Scan for the cell matching the given text and deliver its [x, y] coordinate at center. 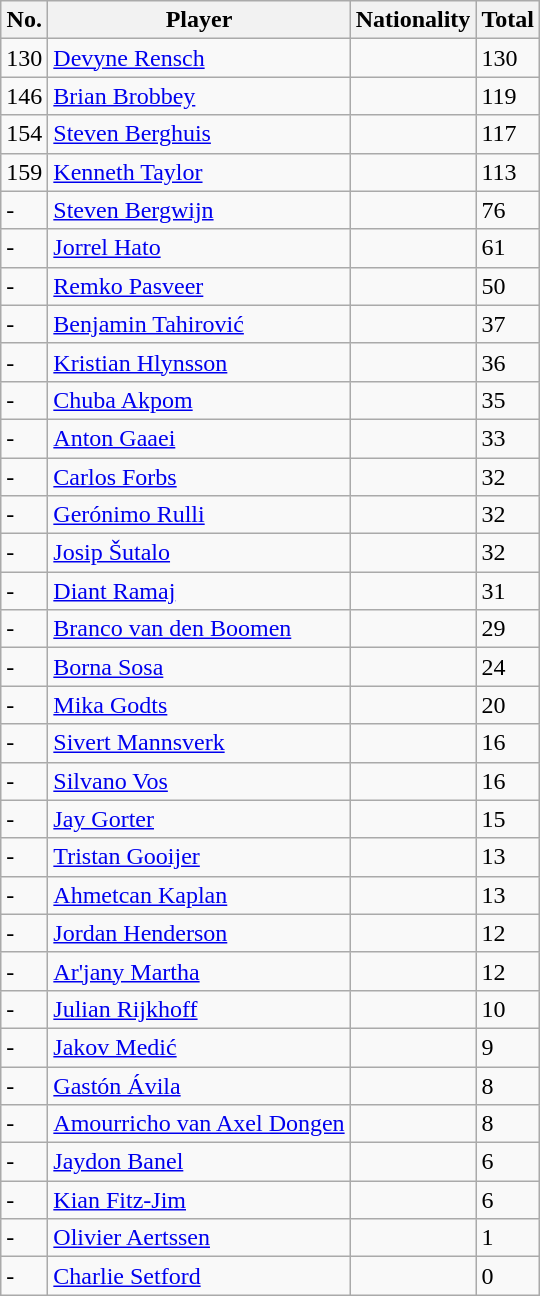
9 [508, 1047]
Silvano Vos [199, 781]
Josip Šutalo [199, 553]
Gerónimo Rulli [199, 515]
Gastón Ávila [199, 1085]
33 [508, 438]
Steven Berghuis [199, 134]
Devyne Rensch [199, 58]
119 [508, 96]
Borna Sosa [199, 667]
Branco van den Boomen [199, 629]
Kristian Hlynsson [199, 362]
20 [508, 705]
29 [508, 629]
35 [508, 400]
31 [508, 591]
Chuba Akpom [199, 400]
Jay Gorter [199, 819]
154 [24, 134]
0 [508, 1276]
Amourricho van Axel Dongen [199, 1124]
Sivert Mannsverk [199, 743]
Benjamin Tahirović [199, 324]
Charlie Setford [199, 1276]
Jaydon Banel [199, 1162]
10 [508, 1009]
50 [508, 286]
No. [24, 20]
61 [508, 248]
15 [508, 819]
Diant Ramaj [199, 591]
Ar'jany Martha [199, 971]
36 [508, 362]
146 [24, 96]
Ahmetcan Kaplan [199, 895]
Jordan Henderson [199, 933]
113 [508, 172]
76 [508, 210]
37 [508, 324]
Player [199, 20]
Olivier Aertssen [199, 1238]
Nationality [413, 20]
1 [508, 1238]
117 [508, 134]
Total [508, 20]
Julian Rijkhoff [199, 1009]
Carlos Forbs [199, 477]
Brian Brobbey [199, 96]
Kian Fitz-Jim [199, 1200]
Mika Godts [199, 705]
Kenneth Taylor [199, 172]
Jakov Medić [199, 1047]
Remko Pasveer [199, 286]
Tristan Gooijer [199, 857]
159 [24, 172]
Jorrel Hato [199, 248]
Steven Bergwijn [199, 210]
Anton Gaaei [199, 438]
24 [508, 667]
